Find where the given text appears and provide that cell's center as [X, Y] coordinate. 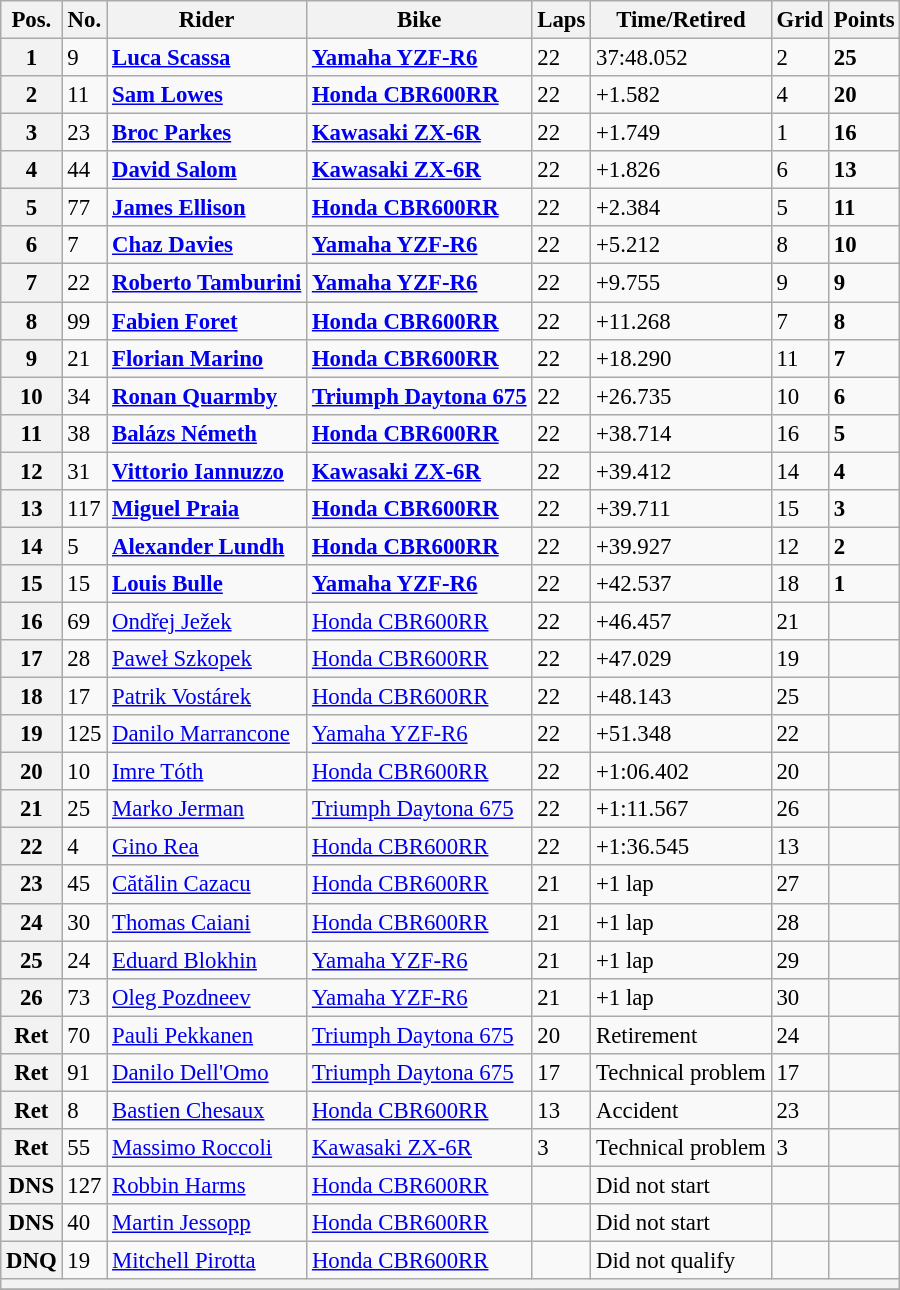
Miguel Praia [207, 509]
69 [84, 621]
Danilo Marrancone [207, 734]
Accident [681, 1110]
34 [84, 396]
+39.711 [681, 509]
+39.412 [681, 471]
99 [84, 321]
+26.735 [681, 396]
Gino Rea [207, 847]
Did not qualify [681, 1261]
Imre Tóth [207, 772]
Broc Parkes [207, 133]
+1:11.567 [681, 809]
91 [84, 1073]
37:48.052 [681, 58]
+38.714 [681, 433]
117 [84, 509]
No. [84, 20]
Thomas Caiani [207, 922]
Ronan Quarmby [207, 396]
Robbin Harms [207, 1185]
Louis Bulle [207, 584]
Laps [562, 20]
40 [84, 1223]
Vittorio Iannuzzo [207, 471]
+9.755 [681, 283]
Sam Lowes [207, 95]
Oleg Pozdneev [207, 997]
45 [84, 885]
Mitchell Pirotta [207, 1261]
55 [84, 1148]
73 [84, 997]
James Ellison [207, 208]
Fabien Foret [207, 321]
+39.927 [681, 546]
+1.582 [681, 95]
+42.537 [681, 584]
Retirement [681, 1035]
Martin Jessopp [207, 1223]
Eduard Blokhin [207, 960]
Massimo Roccoli [207, 1148]
Luca Scassa [207, 58]
+46.457 [681, 621]
Marko Jerman [207, 809]
70 [84, 1035]
+48.143 [681, 697]
29 [800, 960]
38 [84, 433]
Grid [800, 20]
Paweł Szkopek [207, 659]
125 [84, 734]
+1:06.402 [681, 772]
Ondřej Ježek [207, 621]
Time/Retired [681, 20]
+1.749 [681, 133]
44 [84, 170]
+47.029 [681, 659]
Pauli Pekkanen [207, 1035]
Danilo Dell'Omo [207, 1073]
Rider [207, 20]
Bike [420, 20]
Alexander Lundh [207, 546]
31 [84, 471]
Florian Marino [207, 358]
Cătălin Cazacu [207, 885]
127 [84, 1185]
+51.348 [681, 734]
Balázs Németh [207, 433]
27 [800, 885]
+1:36.545 [681, 847]
Bastien Chesaux [207, 1110]
+11.268 [681, 321]
+2.384 [681, 208]
David Salom [207, 170]
Roberto Tamburini [207, 283]
+5.212 [681, 245]
DNQ [32, 1261]
Patrik Vostárek [207, 697]
77 [84, 208]
Chaz Davies [207, 245]
+1.826 [681, 170]
Pos. [32, 20]
Points [864, 20]
+18.290 [681, 358]
